Capture the cell that displays the provided text and extract its [X, Y] central coordinate. 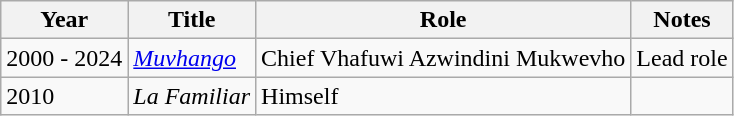
Chief Vhafuwi Azwindini Mukwevho [444, 58]
2000 - 2024 [64, 58]
2010 [64, 96]
Himself [444, 96]
Muvhango [192, 58]
Notes [682, 20]
La Familiar [192, 96]
Role [444, 20]
Title [192, 20]
Year [64, 20]
Lead role [682, 58]
